Return [X, Y] of the center of cell containing provided text 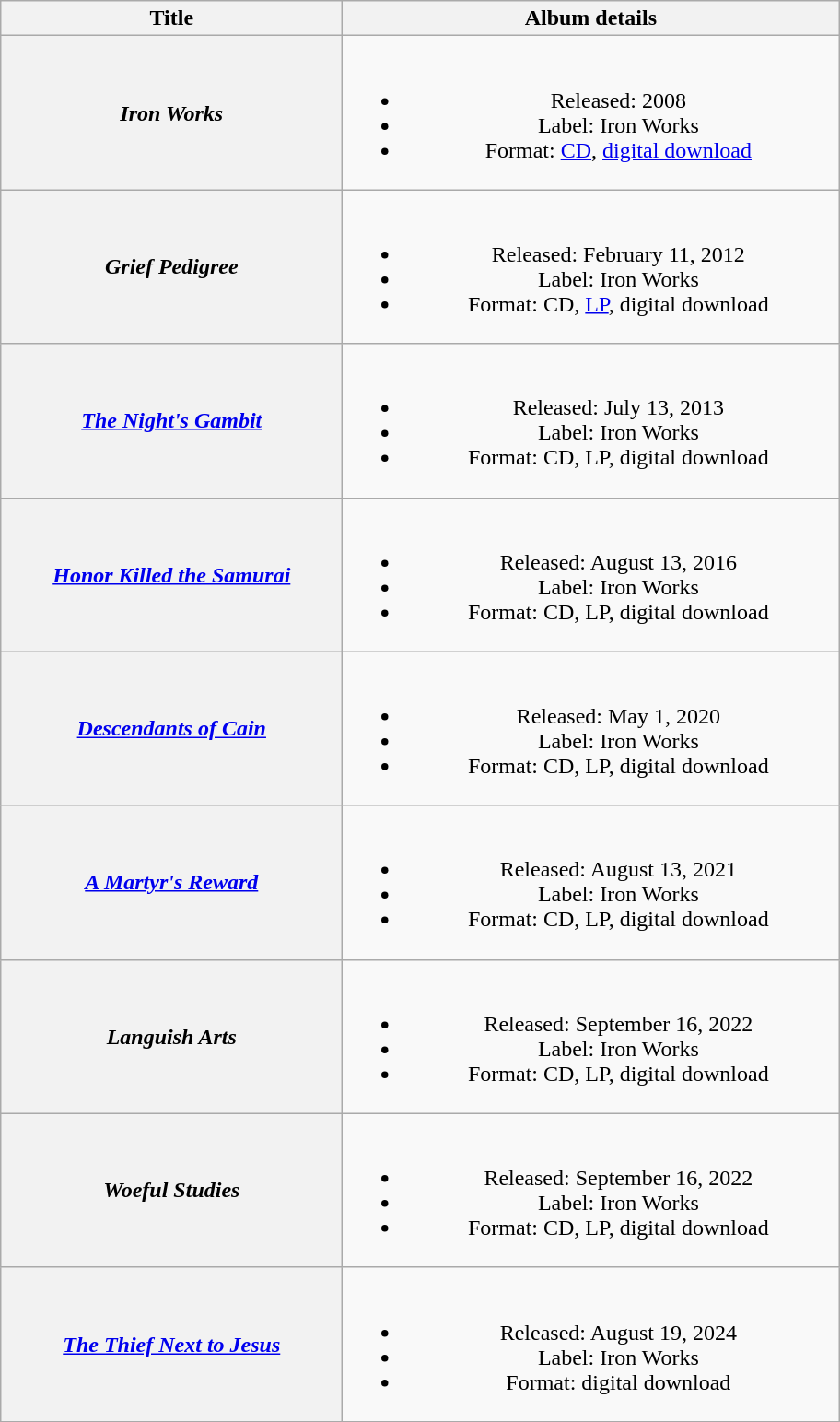
The Thief Next to Jesus [171, 1344]
Released: August 19, 2024Label: Iron WorksFormat: digital download [591, 1344]
The Night's Gambit [171, 420]
Iron Works [171, 112]
Languish Arts [171, 1036]
Descendants of Cain [171, 728]
Woeful Studies [171, 1191]
Grief Pedigree [171, 267]
Released: May 1, 2020Label: Iron WorksFormat: CD, LP, digital download [591, 728]
A Martyr's Reward [171, 883]
Released: 2008Label: Iron WorksFormat: CD, digital download [591, 112]
Released: August 13, 2016Label: Iron WorksFormat: CD, LP, digital download [591, 575]
Released: February 11, 2012Label: Iron WorksFormat: CD, LP, digital download [591, 267]
Released: July 13, 2013Label: Iron WorksFormat: CD, LP, digital download [591, 420]
Released: August 13, 2021Label: Iron WorksFormat: CD, LP, digital download [591, 883]
Album details [591, 18]
Honor Killed the Samurai [171, 575]
Title [171, 18]
